Capture the cell that displays the provided text and extract its (X, Y) central coordinate. 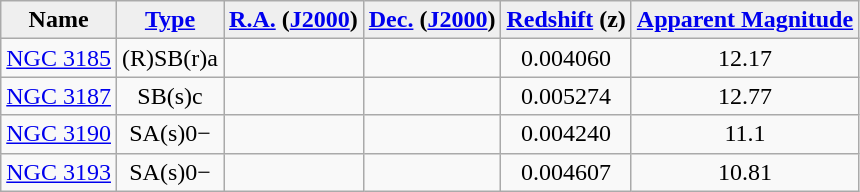
NGC 3185 (59, 58)
12.17 (744, 58)
Name (59, 20)
Type (170, 20)
(R)SB(r)a (170, 58)
12.77 (744, 96)
NGC 3193 (59, 172)
Redshift (z) (566, 20)
NGC 3190 (59, 134)
R.A. (J2000) (294, 20)
11.1 (744, 134)
0.005274 (566, 96)
0.004607 (566, 172)
0.004240 (566, 134)
Dec. (J2000) (432, 20)
NGC 3187 (59, 96)
SB(s)c (170, 96)
Apparent Magnitude (744, 20)
0.004060 (566, 58)
10.81 (744, 172)
